Return [x, y] of the center of cell containing provided text 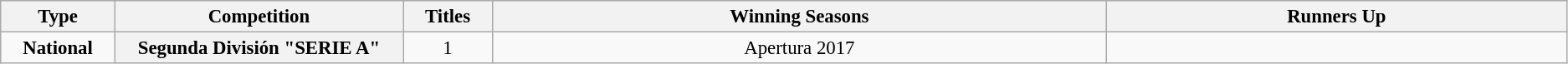
1 [448, 48]
Apertura 2017 [800, 48]
Runners Up [1336, 17]
Type [59, 17]
Competition [259, 17]
Winning Seasons [800, 17]
Titles [448, 17]
Segunda División "SERIE A" [259, 48]
National [59, 48]
